Determine the [X, Y] coordinate at the center of the cell enclosing the given text.  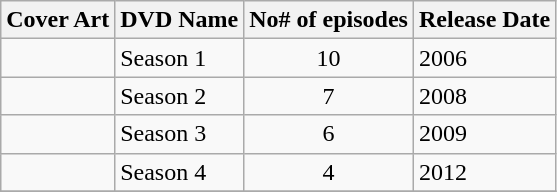
Release Date [484, 20]
Season 3 [180, 134]
2008 [484, 96]
2006 [484, 58]
No# of episodes [329, 20]
2012 [484, 172]
DVD Name [180, 20]
7 [329, 96]
Season 2 [180, 96]
2009 [484, 134]
Season 4 [180, 172]
Cover Art [58, 20]
10 [329, 58]
Season 1 [180, 58]
4 [329, 172]
6 [329, 134]
